Detect which cell encompasses the target text, then output its [x, y] center coordinate. 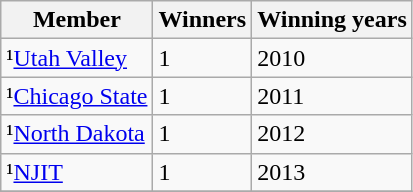
Member [77, 20]
2012 [332, 134]
2010 [332, 58]
2011 [332, 96]
¹NJIT [77, 172]
¹North Dakota [77, 134]
Winning years [332, 20]
¹Utah Valley [77, 58]
Winners [202, 20]
¹Chicago State [77, 96]
2013 [332, 172]
